Determine the (x, y) coordinate at the center of the cell enclosing the given text.  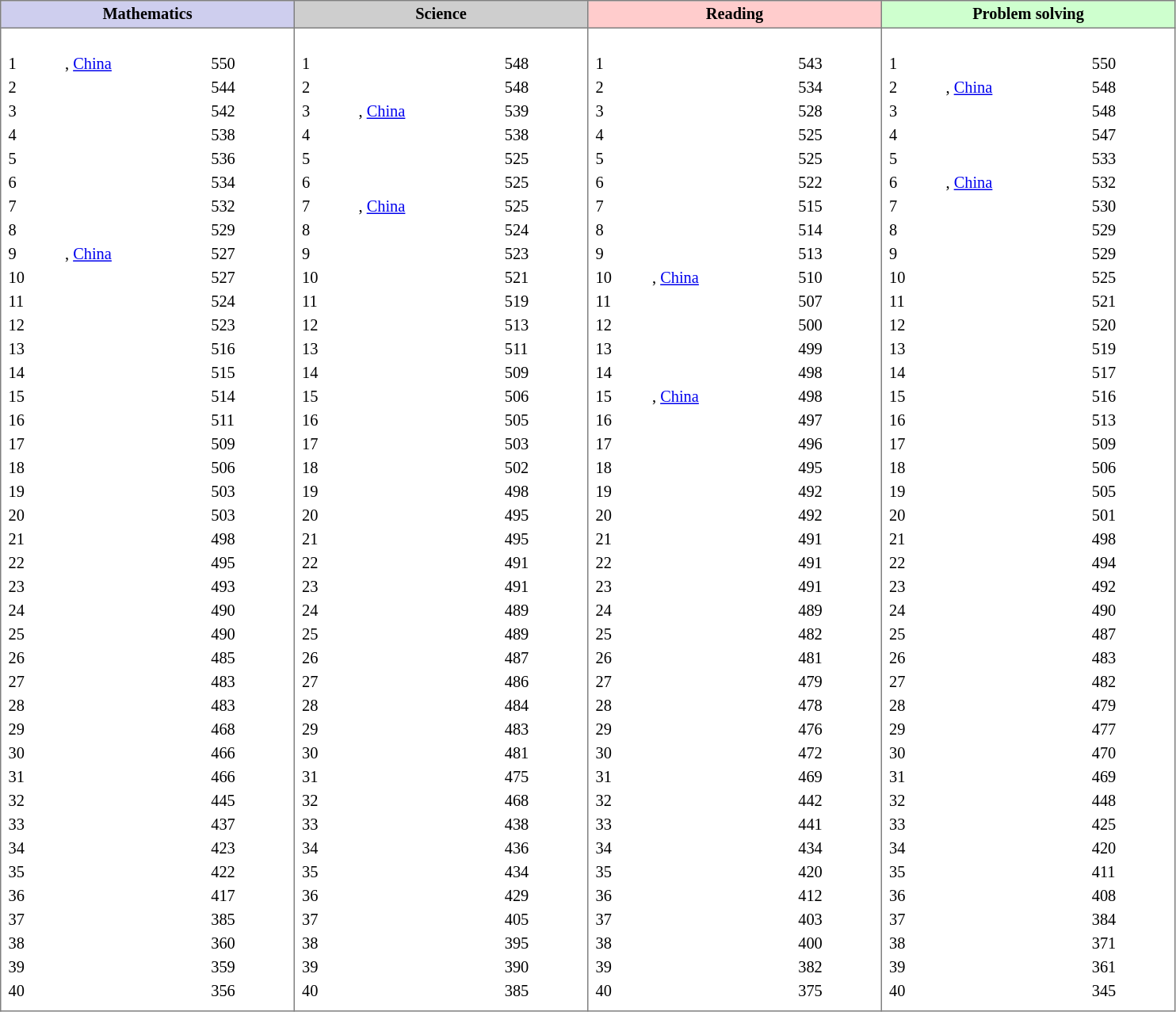
429 (542, 897)
422 (249, 873)
438 (542, 826)
493 (249, 588)
536 (249, 160)
470 (1129, 754)
405 (542, 921)
484 (542, 707)
356 (249, 992)
395 (542, 945)
442 (836, 802)
517 (1129, 374)
478 (836, 707)
441 (836, 826)
412 (836, 897)
544 (249, 89)
Mathematics (147, 14)
520 (1129, 327)
496 (836, 445)
485 (249, 659)
501 (1129, 517)
448 (1129, 802)
497 (836, 422)
543 (836, 65)
500 (836, 327)
539 (542, 113)
547 (1129, 136)
476 (836, 731)
345 (1129, 992)
530 (1129, 208)
400 (836, 945)
425 (1129, 826)
522 (836, 184)
437 (249, 826)
533 (1129, 160)
510 (836, 279)
Reading (735, 14)
408 (1129, 897)
494 (1129, 564)
445 (249, 802)
361 (1129, 968)
Problem solving (1028, 14)
411 (1129, 873)
384 (1129, 921)
359 (249, 968)
375 (836, 992)
417 (249, 897)
403 (836, 921)
472 (836, 754)
507 (836, 303)
477 (1129, 731)
528 (836, 113)
436 (542, 850)
542 (249, 113)
486 (542, 683)
475 (542, 778)
423 (249, 850)
371 (1129, 945)
390 (542, 968)
382 (836, 968)
Science (441, 14)
499 (836, 350)
502 (542, 469)
360 (249, 945)
